Pinpoint the cell where the given text exists, returning its (x, y) midpoint coordinate. 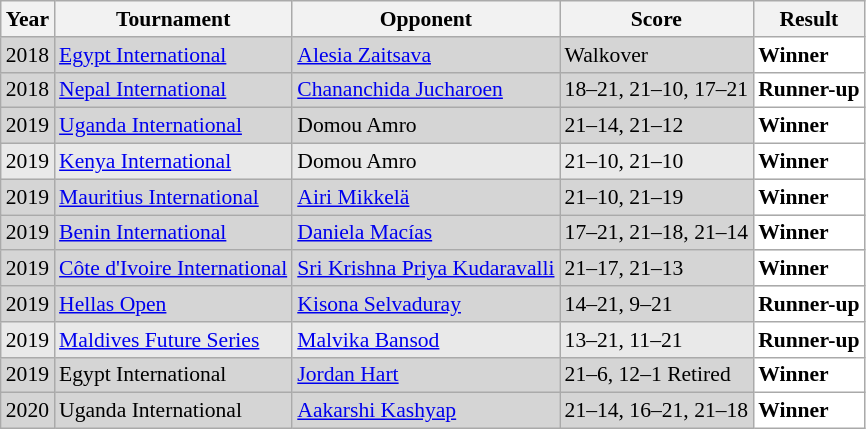
Kisona Selvaduray (426, 304)
Malvika Bansod (426, 340)
Mauritius International (173, 197)
13–21, 11–21 (657, 340)
21–14, 16–21, 21–18 (657, 411)
Kenya International (173, 162)
21–10, 21–10 (657, 162)
Airi Mikkelä (426, 197)
Result (808, 19)
Côte d'Ivoire International (173, 269)
21–6, 12–1 Retired (657, 375)
2020 (28, 411)
21–10, 21–19 (657, 197)
21–14, 21–12 (657, 126)
Score (657, 19)
Sri Krishna Priya Kudaravalli (426, 269)
Year (28, 19)
21–17, 21–13 (657, 269)
14–21, 9–21 (657, 304)
Benin International (173, 233)
Tournament (173, 19)
17–21, 21–18, 21–14 (657, 233)
Maldives Future Series (173, 340)
Aakarshi Kashyap (426, 411)
Chananchida Jucharoen (426, 90)
18–21, 21–10, 17–21 (657, 90)
Nepal International (173, 90)
Alesia Zaitsava (426, 55)
Hellas Open (173, 304)
Walkover (657, 55)
Opponent (426, 19)
Daniela Macías (426, 233)
Jordan Hart (426, 375)
